Locate the cell with the specified text and output its (x, y) center coordinate. 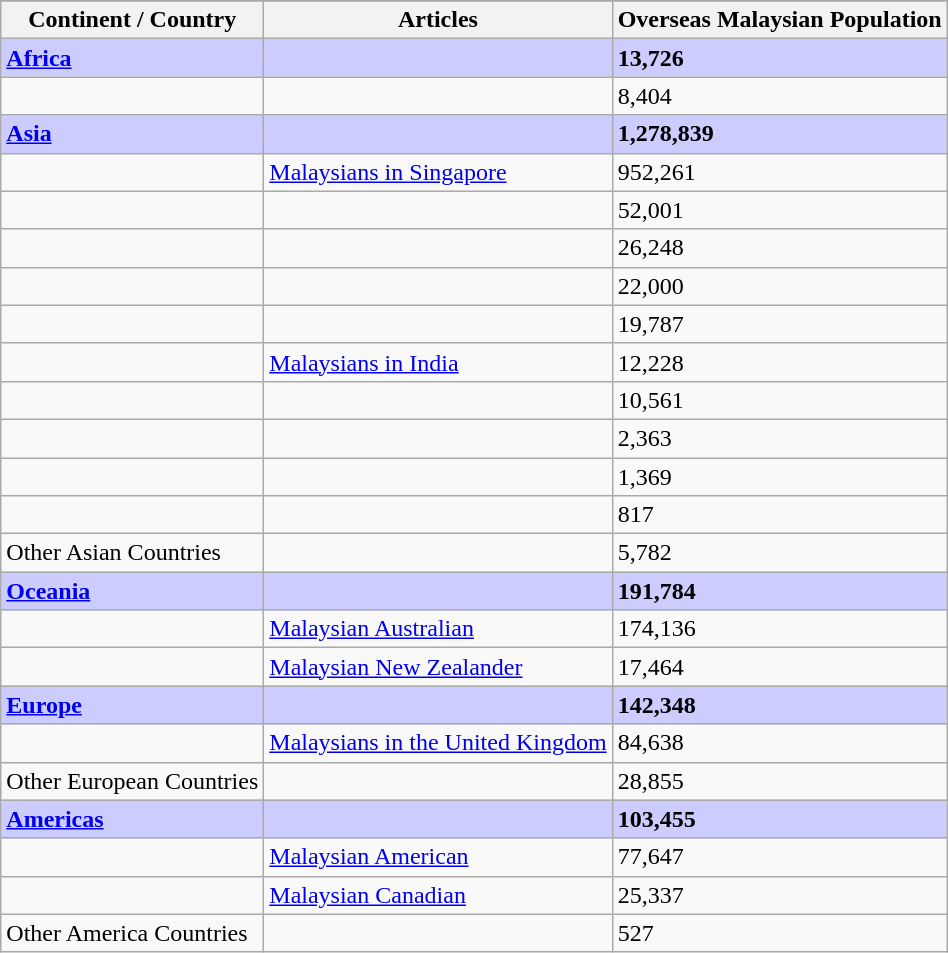
Other Asian Countries (132, 553)
Other European Countries (132, 781)
952,261 (780, 172)
28,855 (780, 781)
Malaysians in the United Kingdom (438, 743)
Europe (132, 705)
26,248 (780, 248)
191,784 (780, 591)
5,782 (780, 553)
10,561 (780, 400)
17,464 (780, 667)
Oceania (132, 591)
1,369 (780, 477)
Malaysians in India (438, 362)
8,404 (780, 96)
77,647 (780, 857)
174,136 (780, 629)
Articles (438, 20)
Overseas Malaysian Population (780, 20)
Malaysian Australian (438, 629)
12,228 (780, 362)
1,278,839 (780, 134)
Malaysian New Zealander (438, 667)
52,001 (780, 210)
Malaysians in Singapore (438, 172)
142,348 (780, 705)
19,787 (780, 324)
13,726 (780, 58)
103,455 (780, 819)
817 (780, 515)
Malaysian Canadian (438, 895)
527 (780, 933)
Other America Countries (132, 933)
Africa (132, 58)
Malaysian American (438, 857)
Asia (132, 134)
Continent / Country (132, 20)
22,000 (780, 286)
84,638 (780, 743)
Americas (132, 819)
25,337 (780, 895)
2,363 (780, 438)
